Return (x, y) of the center of cell containing provided text 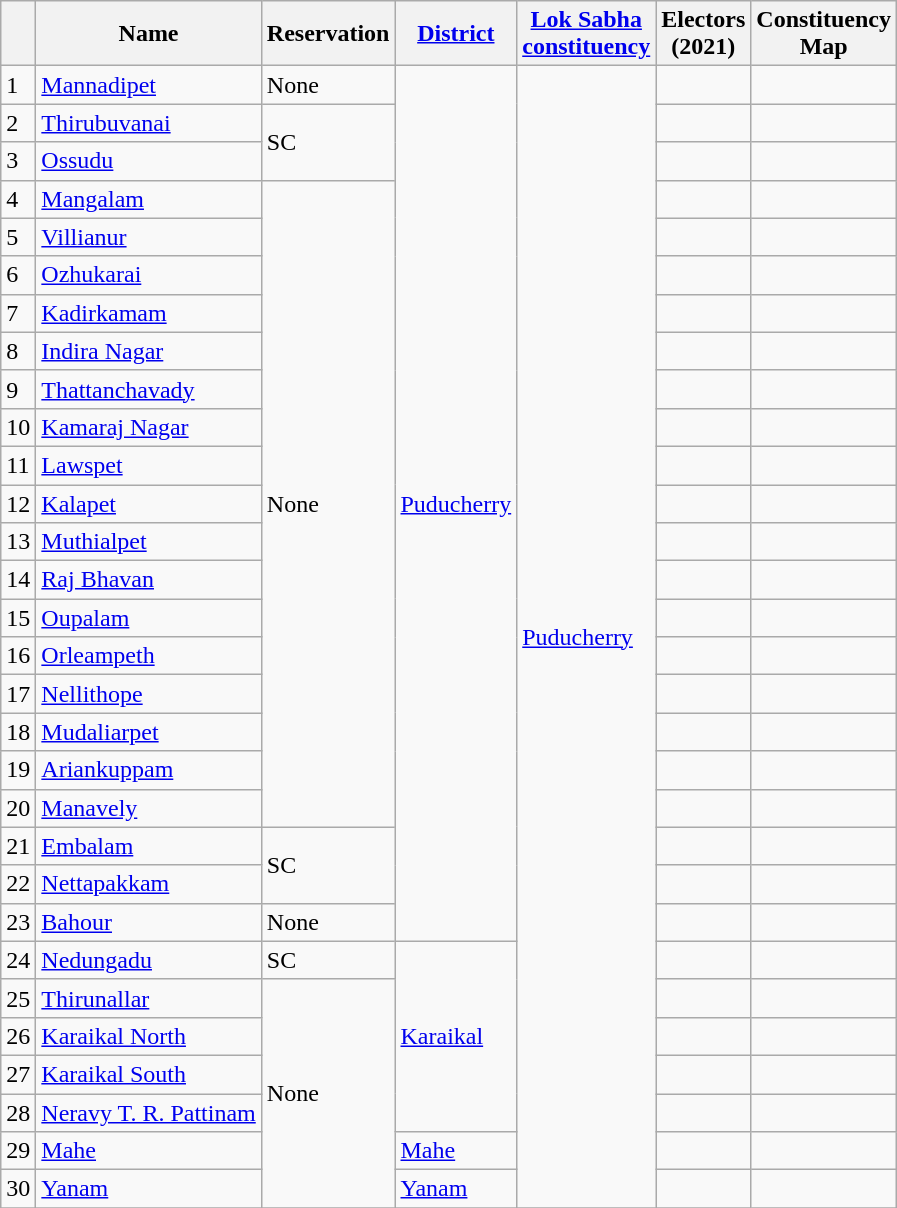
23 (18, 922)
24 (18, 960)
30 (18, 1189)
Kamaraj Nagar (148, 427)
Oupalam (148, 618)
14 (18, 580)
16 (18, 656)
Ozhukarai (148, 275)
Raj Bhavan (148, 580)
29 (18, 1151)
Indira Nagar (148, 351)
District (456, 34)
Muthialpet (148, 542)
27 (18, 1074)
4 (18, 199)
6 (18, 275)
Ossudu (148, 161)
26 (18, 1036)
Thattanchavady (148, 389)
Nellithope (148, 694)
Karaikal North (148, 1036)
Neravy T. R. Pattinam (148, 1113)
Embalam (148, 846)
Thirunallar (148, 998)
Manavely (148, 808)
20 (18, 808)
11 (18, 465)
19 (18, 770)
Electors(2021) (704, 34)
Mannadipet (148, 85)
Mangalam (148, 199)
3 (18, 161)
Karaikal (456, 1036)
Kalapet (148, 503)
Reservation (328, 34)
21 (18, 846)
5 (18, 237)
10 (18, 427)
Nettapakkam (148, 884)
12 (18, 503)
18 (18, 732)
1 (18, 85)
ConstituencyMap (824, 34)
Karaikal South (148, 1074)
Villianur (148, 237)
Orleampeth (148, 656)
28 (18, 1113)
13 (18, 542)
22 (18, 884)
Mudaliarpet (148, 732)
Kadirkamam (148, 313)
Name (148, 34)
Lawspet (148, 465)
Ariankuppam (148, 770)
Thirubuvanai (148, 123)
2 (18, 123)
7 (18, 313)
25 (18, 998)
Lok Sabhaconstituency (586, 34)
Nedungadu (148, 960)
8 (18, 351)
Bahour (148, 922)
15 (18, 618)
9 (18, 389)
17 (18, 694)
